Locate the cell with the specified text and output its (x, y) center coordinate. 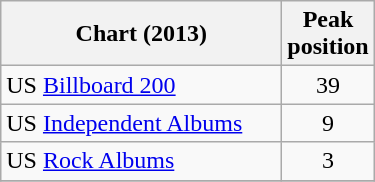
US Rock Albums (142, 161)
Chart (2013) (142, 34)
US Independent Albums (142, 123)
Peakposition (328, 34)
9 (328, 123)
US Billboard 200 (142, 85)
3 (328, 161)
39 (328, 85)
